Provide the [x, y] coordinate of the cell's center where the given text is located.  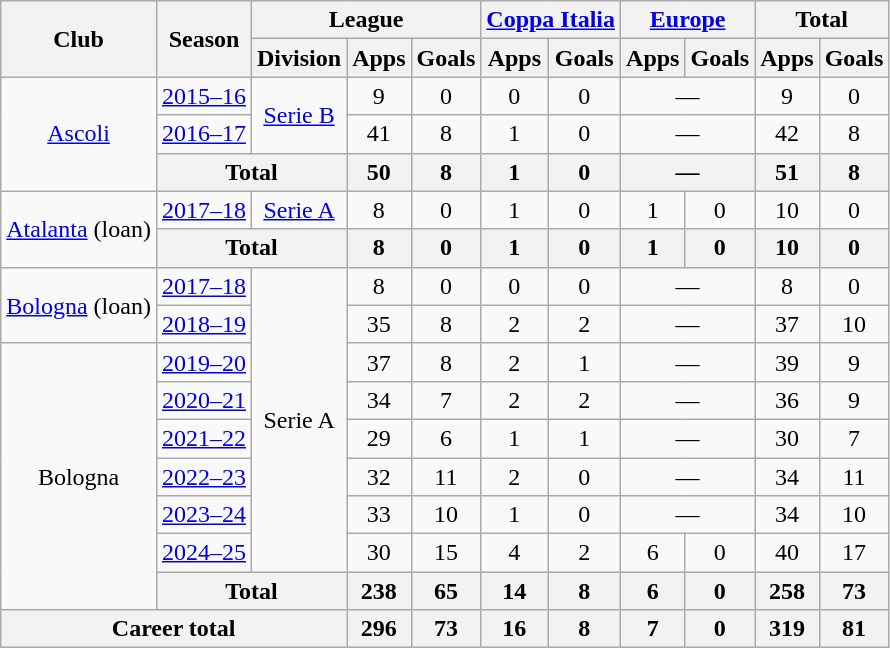
4 [514, 553]
258 [787, 591]
2018–19 [204, 324]
Bologna [79, 476]
81 [854, 629]
17 [854, 553]
Season [204, 39]
65 [446, 591]
2023–24 [204, 515]
Atalanta (loan) [79, 229]
Serie B [300, 115]
2019–20 [204, 362]
238 [379, 591]
35 [379, 324]
40 [787, 553]
Division [300, 58]
2020–21 [204, 400]
2022–23 [204, 477]
51 [787, 172]
50 [379, 172]
Career total [174, 629]
33 [379, 515]
36 [787, 400]
2016–17 [204, 134]
League [366, 20]
41 [379, 134]
319 [787, 629]
16 [514, 629]
Coppa Italia [551, 20]
14 [514, 591]
Ascoli [79, 134]
Club [79, 39]
15 [446, 553]
32 [379, 477]
42 [787, 134]
2015–16 [204, 96]
2021–22 [204, 438]
296 [379, 629]
2024–25 [204, 553]
Europe [688, 20]
39 [787, 362]
Bologna (loan) [79, 305]
29 [379, 438]
